Scan for the cell matching the given text and deliver its (X, Y) coordinate at center. 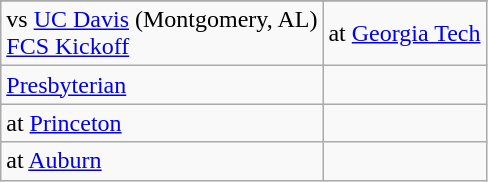
at Princeton (162, 123)
at Auburn (162, 161)
Presbyterian (162, 85)
vs UC Davis (Montgomery, AL)FCS Kickoff (162, 34)
at Georgia Tech (404, 34)
